From the cell containing the given text, extract its center point as (x, y) coordinate. 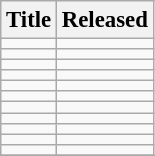
Title (29, 20)
Released (104, 20)
